Output the (x, y) coordinate of the center of the cell containing the given text.  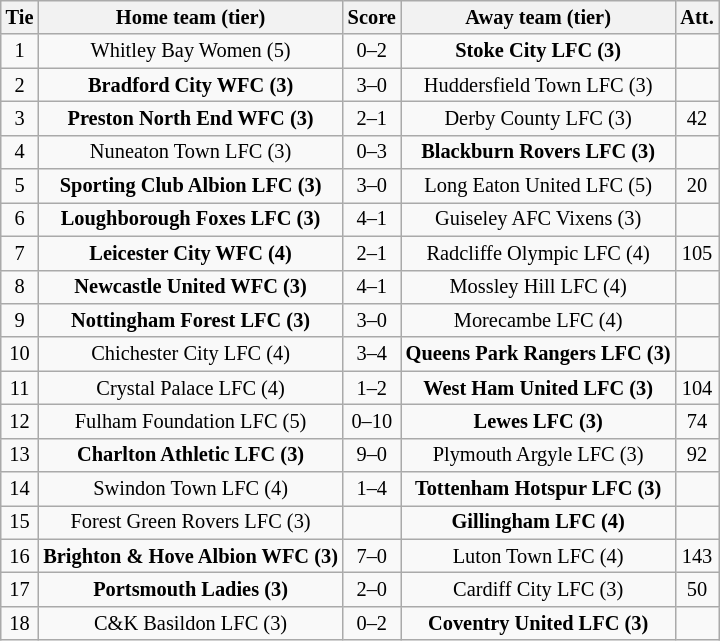
Whitley Bay Women (5) (190, 51)
Morecambe LFC (4) (538, 320)
Newcastle United WFC (3) (190, 287)
Bradford City WFC (3) (190, 85)
15 (20, 522)
Stoke City LFC (3) (538, 51)
Sporting Club Albion LFC (3) (190, 186)
Plymouth Argyle LFC (3) (538, 455)
Chichester City LFC (4) (190, 354)
8 (20, 287)
Radcliffe Olympic LFC (4) (538, 253)
Leicester City WFC (4) (190, 253)
1 (20, 51)
1–4 (372, 489)
Coventry United LFC (3) (538, 623)
Nottingham Forest LFC (3) (190, 320)
Brighton & Hove Albion WFC (3) (190, 556)
C&K Basildon LFC (3) (190, 623)
7 (20, 253)
104 (696, 388)
Portsmouth Ladies (3) (190, 589)
14 (20, 489)
0–10 (372, 421)
Fulham Foundation LFC (5) (190, 421)
0–3 (372, 152)
Tottenham Hotspur LFC (3) (538, 489)
92 (696, 455)
6 (20, 219)
Preston North End WFC (3) (190, 118)
Guiseley AFC Vixens (3) (538, 219)
Gillingham LFC (4) (538, 522)
3 (20, 118)
17 (20, 589)
11 (20, 388)
Lewes LFC (3) (538, 421)
74 (696, 421)
Cardiff City LFC (3) (538, 589)
18 (20, 623)
9 (20, 320)
Tie (20, 17)
42 (696, 118)
1–2 (372, 388)
Forest Green Rovers LFC (3) (190, 522)
West Ham United LFC (3) (538, 388)
20 (696, 186)
12 (20, 421)
Luton Town LFC (4) (538, 556)
105 (696, 253)
2 (20, 85)
Huddersfield Town LFC (3) (538, 85)
10 (20, 354)
Charlton Athletic LFC (3) (190, 455)
Away team (tier) (538, 17)
Blackburn Rovers LFC (3) (538, 152)
Home team (tier) (190, 17)
Mossley Hill LFC (4) (538, 287)
3–4 (372, 354)
Queens Park Rangers LFC (3) (538, 354)
7–0 (372, 556)
Crystal Palace LFC (4) (190, 388)
9–0 (372, 455)
Nuneaton Town LFC (3) (190, 152)
143 (696, 556)
2–0 (372, 589)
Swindon Town LFC (4) (190, 489)
50 (696, 589)
16 (20, 556)
Long Eaton United LFC (5) (538, 186)
Score (372, 17)
Att. (696, 17)
4 (20, 152)
13 (20, 455)
Loughborough Foxes LFC (3) (190, 219)
5 (20, 186)
Derby County LFC (3) (538, 118)
